Return [X, Y] of the center of cell containing provided text 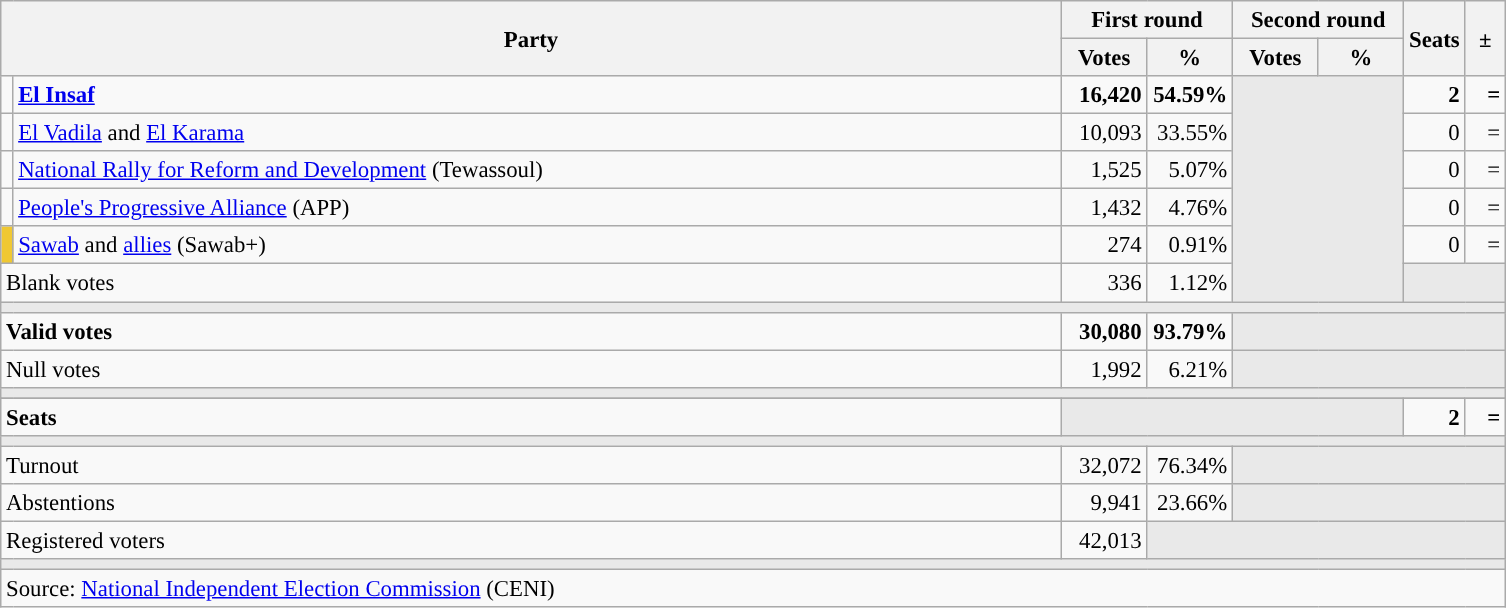
Blank votes [532, 283]
1,432 [1104, 208]
1,525 [1104, 170]
42,013 [1104, 540]
33.55% [1190, 133]
23.66% [1190, 503]
Second round [1318, 20]
32,072 [1104, 465]
336 [1104, 283]
4.76% [1190, 208]
274 [1104, 245]
Party [532, 38]
National Rally for Reform and Development (Tewassoul) [537, 170]
People's Progressive Alliance (APP) [537, 208]
16,420 [1104, 95]
1.12% [1190, 283]
Null votes [532, 369]
1,992 [1104, 369]
Source: National Independent Election Commission (CENI) [754, 589]
10,093 [1104, 133]
54.59% [1190, 95]
93.79% [1190, 331]
5.07% [1190, 170]
76.34% [1190, 465]
El Insaf [537, 95]
Turnout [532, 465]
Registered voters [532, 540]
30,080 [1104, 331]
± [1486, 38]
6.21% [1190, 369]
Abstentions [532, 503]
9,941 [1104, 503]
Valid votes [532, 331]
First round [1146, 20]
El Vadila and El Karama [537, 133]
0.91% [1190, 245]
Sawab and allies (Sawab+) [537, 245]
